For the text-containing cell, return its midpoint in [X, Y] coordinate format. 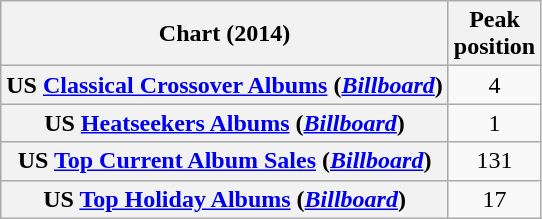
US Classical Crossover Albums (Billboard) [225, 85]
17 [494, 199]
131 [494, 161]
Peakposition [494, 34]
US Top Holiday Albums (Billboard) [225, 199]
1 [494, 123]
US Top Current Album Sales (Billboard) [225, 161]
US Heatseekers Albums (Billboard) [225, 123]
Chart (2014) [225, 34]
4 [494, 85]
